Capture the cell that displays the provided text and extract its (X, Y) central coordinate. 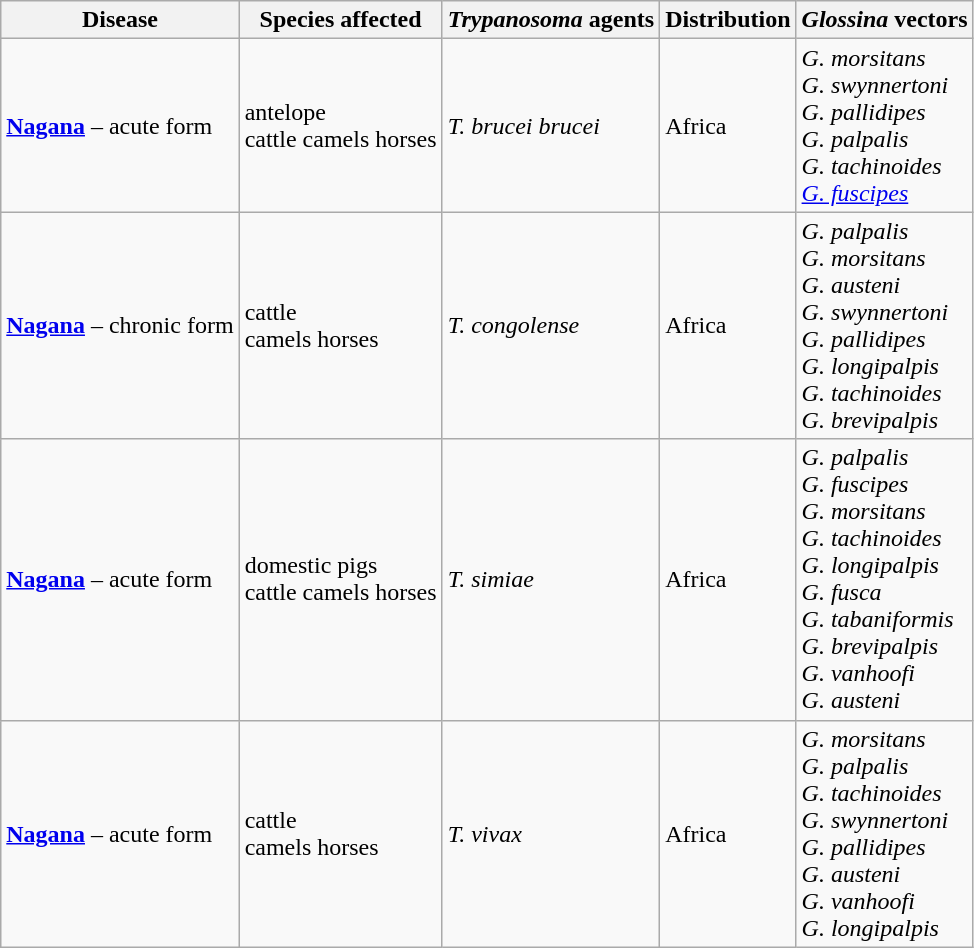
T. congolense (551, 326)
Nagana – chronic form (120, 326)
G. palpalisG. morsitansG. austeniG. swynnertoniG. pallidipesG. longipalpisG. tachinoidesG. brevipalpis (884, 326)
antelopecattle camels horses (340, 126)
G. morsitansG. swynnertoniG. pallidipesG. palpalisG. tachinoidesG. fuscipes (884, 126)
G. morsitansG. palpalisG. tachinoidesG. swynnertoniG. pallidipesG. austeniG. vanhoofiG. longipalpis (884, 834)
domestic pigscattle camels horses (340, 580)
Glossina vectors (884, 20)
T. vivax (551, 834)
Trypanosoma agents (551, 20)
G. palpalisG. fuscipesG. morsitansG. tachinoidesG. longipalpisG. fuscaG. tabaniformisG. brevipalpisG. vanhoofiG. austeni (884, 580)
Distribution (728, 20)
Species affected (340, 20)
T. simiae (551, 580)
T. brucei brucei (551, 126)
Disease (120, 20)
